Return (x, y) of the center of cell containing provided text 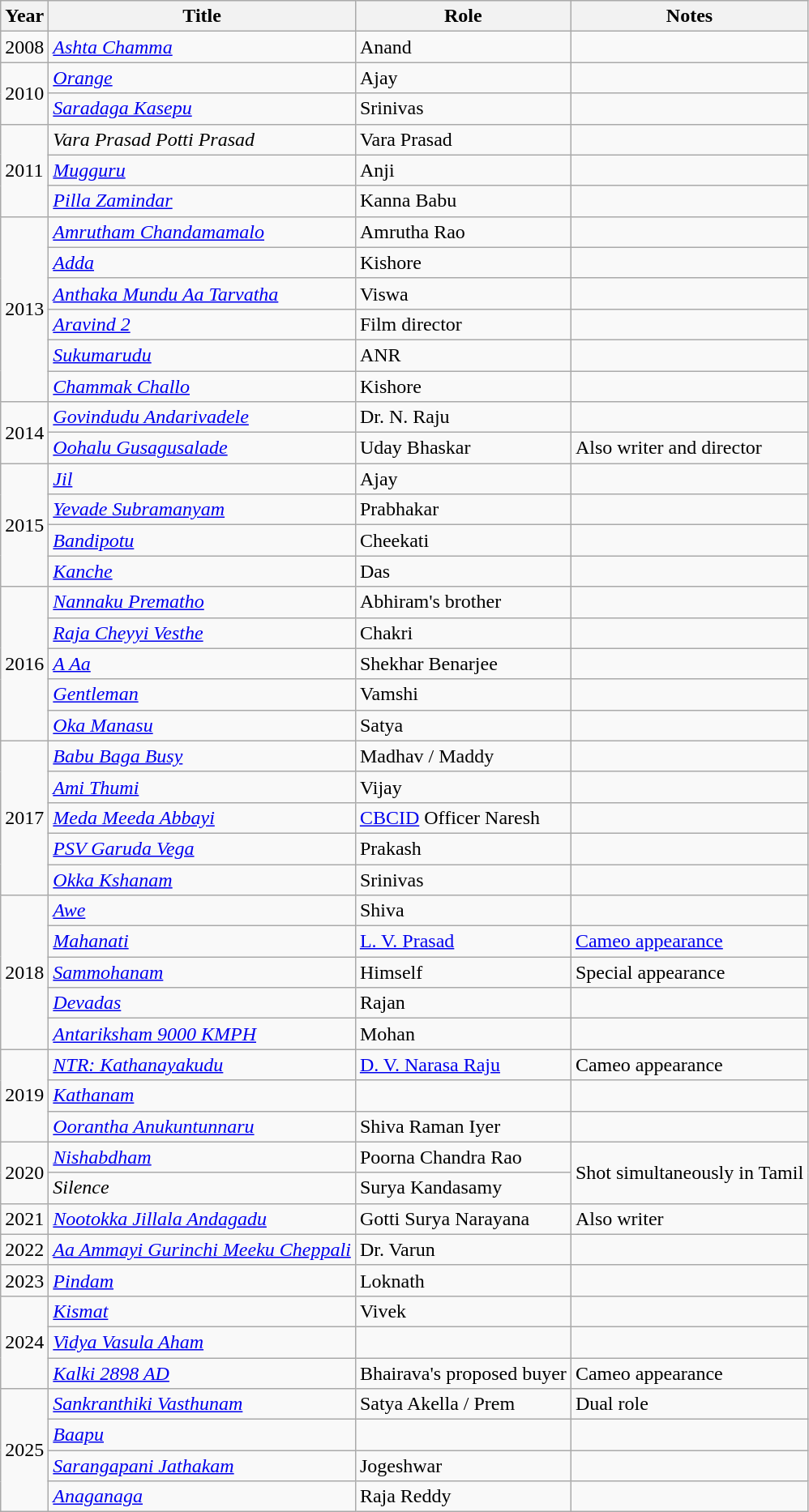
Ami Thumi (203, 787)
Kathanam (203, 1096)
2013 (24, 309)
Das (463, 571)
Oohalu Gusagusalade (203, 448)
Jogeshwar (463, 1466)
Also writer (689, 1219)
PSV Garuda Vega (203, 848)
Chammak Challo (203, 387)
2008 (24, 47)
2015 (24, 525)
Film director (463, 324)
Surya Kandasamy (463, 1188)
Mahanati (203, 942)
Shot simultaneously in Tamil (689, 1172)
2024 (24, 1342)
Gotti Surya Narayana (463, 1219)
2017 (24, 818)
Bandipotu (203, 540)
Anaganaga (203, 1497)
Awe (203, 911)
2010 (24, 93)
Govindudu Andarivadele (203, 417)
Vara Prasad (463, 139)
Uday Bhaskar (463, 448)
Also writer and director (689, 448)
Year (24, 16)
2022 (24, 1249)
Nootokka Jillala Andagadu (203, 1219)
Mugguru (203, 170)
Satya (463, 725)
L. V. Prasad (463, 942)
Dr. Varun (463, 1249)
Cheekati (463, 540)
2023 (24, 1280)
2020 (24, 1172)
2025 (24, 1450)
Dr. N. Raju (463, 417)
Kismat (203, 1311)
Amrutha Rao (463, 232)
Gentleman (203, 694)
2021 (24, 1219)
Anji (463, 170)
Dual role (689, 1404)
Pindam (203, 1280)
Oka Manasu (203, 725)
Anand (463, 47)
Oorantha Anukuntunnaru (203, 1126)
Raja Cheyyi Vesthe (203, 633)
ANR (463, 355)
2016 (24, 664)
Nishabdham (203, 1157)
Rajan (463, 1003)
Vamshi (463, 694)
Adda (203, 263)
Madhav / Maddy (463, 756)
Orange (203, 78)
Sarangapani Jathakam (203, 1466)
A Aa (203, 664)
2014 (24, 433)
NTR: Kathanayakudu (203, 1065)
Anthaka Mundu Aa Tarvatha (203, 293)
Silence (203, 1188)
Aa Ammayi Gurinchi Meeku Cheppali (203, 1249)
Loknath (463, 1280)
Babu Baga Busy (203, 756)
Kanche (203, 571)
Satya Akella / Prem (463, 1404)
Okka Kshanam (203, 879)
Poorna Chandra Rao (463, 1157)
Aravind 2 (203, 324)
Role (463, 16)
2018 (24, 972)
Meda Meeda Abbayi (203, 818)
2019 (24, 1096)
Kanna Babu (463, 201)
Chakri (463, 633)
CBCID Officer Naresh (463, 818)
Sukumarudu (203, 355)
Mohan (463, 1034)
Sankranthiki Vasthunam (203, 1404)
Shekhar Benarjee (463, 664)
Prabhakar (463, 510)
Devadas (203, 1003)
Yevade Subramanyam (203, 510)
Ashta Chamma (203, 47)
Bhairava's proposed buyer (463, 1373)
Vidya Vasula Aham (203, 1342)
Abhiram's brother (463, 602)
D. V. Narasa Raju (463, 1065)
2011 (24, 170)
Viswa (463, 293)
Baapu (203, 1435)
Vivek (463, 1311)
Prakash (463, 848)
Vijay (463, 787)
Saradaga Kasepu (203, 109)
Nannaku Prematho (203, 602)
Antariksham 9000 KMPH (203, 1034)
Kalki 2898 AD (203, 1373)
Raja Reddy (463, 1497)
Notes (689, 16)
Sammohanam (203, 972)
Pilla Zamindar (203, 201)
Amrutham Chandamamalo (203, 232)
Himself (463, 972)
Special appearance (689, 972)
Jil (203, 479)
Shiva (463, 911)
Vara Prasad Potti Prasad (203, 139)
Title (203, 16)
Shiva Raman Iyer (463, 1126)
